Return the (x, y) coordinate for the center point of the cell that contains the specified text.  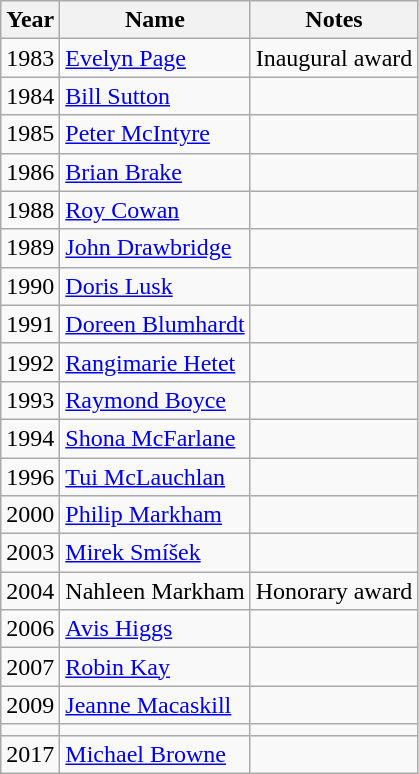
Honorary award (334, 591)
Notes (334, 20)
Name (155, 20)
Evelyn Page (155, 58)
2003 (30, 553)
1993 (30, 400)
Michael Browne (155, 754)
1996 (30, 477)
Philip Markham (155, 515)
Year (30, 20)
2004 (30, 591)
1986 (30, 172)
Roy Cowan (155, 210)
1984 (30, 96)
Tui McLauchlan (155, 477)
2007 (30, 667)
1992 (30, 362)
1991 (30, 324)
Brian Brake (155, 172)
Jeanne Macaskill (155, 705)
1983 (30, 58)
Rangimarie Hetet (155, 362)
Shona McFarlane (155, 438)
Peter McIntyre (155, 134)
Inaugural award (334, 58)
2000 (30, 515)
1985 (30, 134)
Raymond Boyce (155, 400)
Nahleen Markham (155, 591)
Bill Sutton (155, 96)
Doreen Blumhardt (155, 324)
1989 (30, 248)
Avis Higgs (155, 629)
1994 (30, 438)
1990 (30, 286)
John Drawbridge (155, 248)
2009 (30, 705)
Robin Kay (155, 667)
Mirek Smíšek (155, 553)
1988 (30, 210)
Doris Lusk (155, 286)
2017 (30, 754)
2006 (30, 629)
